Scan for the cell matching the given text and deliver its (x, y) coordinate at center. 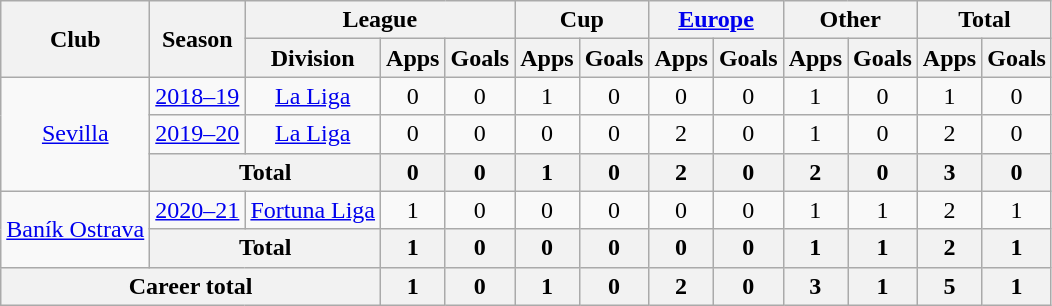
Europe (716, 20)
League (380, 20)
Club (76, 39)
Other (850, 20)
2019–20 (198, 134)
Division (313, 58)
Baník Ostrava (76, 229)
Cup (582, 20)
Fortuna Liga (313, 210)
Career total (191, 286)
2018–19 (198, 96)
2020–21 (198, 210)
Sevilla (76, 134)
5 (949, 286)
Season (198, 39)
